From the cell containing the given text, extract its center point as (X, Y) coordinate. 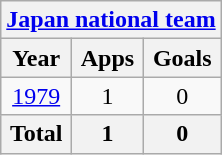
Apps (108, 58)
Goals (182, 58)
Year (36, 58)
Japan national team (111, 20)
1979 (36, 96)
Total (36, 134)
